Locate the cell with the specified text and output its [X, Y] center coordinate. 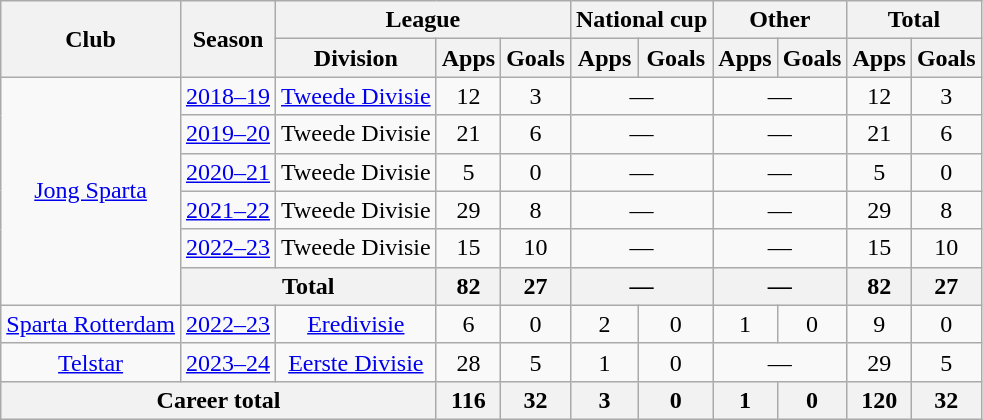
2021–22 [228, 210]
2018–19 [228, 96]
National cup [641, 20]
9 [879, 324]
Division [356, 58]
Eerste Divisie [356, 362]
Other [780, 20]
2 [604, 324]
28 [468, 362]
Eredivisie [356, 324]
2019–20 [228, 134]
Career total [218, 400]
2020–21 [228, 172]
120 [879, 400]
Season [228, 39]
Telstar [91, 362]
2023–24 [228, 362]
League [424, 20]
116 [468, 400]
Sparta Rotterdam [91, 324]
Club [91, 39]
Jong Sparta [91, 191]
